Find where the given text appears and provide that cell's center as [x, y] coordinate. 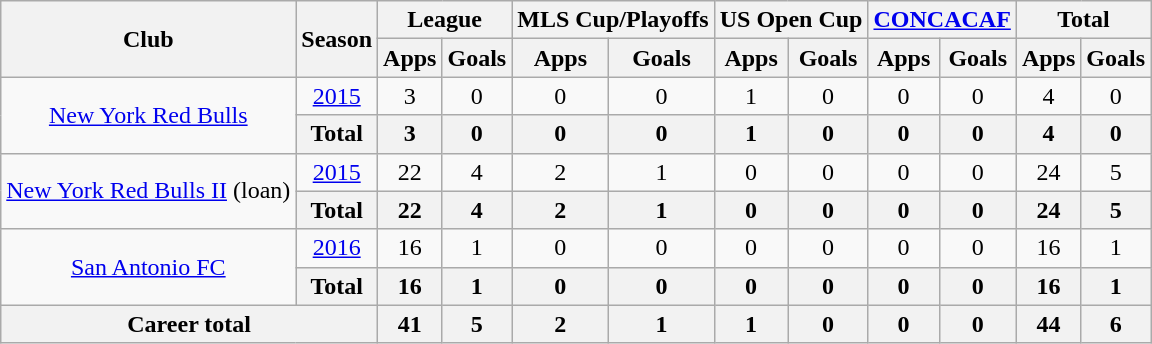
2016 [337, 248]
Career total [190, 324]
44 [1048, 324]
League [445, 20]
CONCACAF [942, 20]
US Open Cup [791, 20]
6 [1116, 324]
Club [148, 39]
Season [337, 39]
San Antonio FC [148, 267]
New York Red Bulls [148, 115]
41 [410, 324]
New York Red Bulls II (loan) [148, 191]
MLS Cup/Playoffs [613, 20]
